For the text-containing cell, return its midpoint in (x, y) coordinate format. 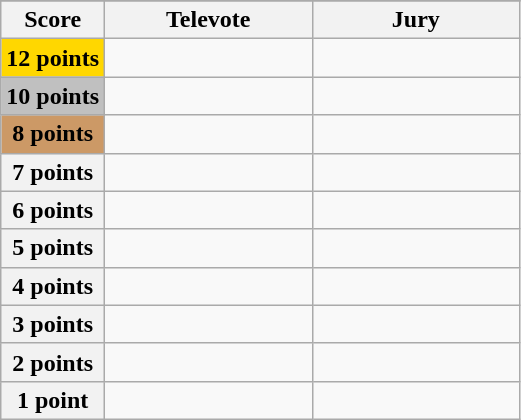
Jury (416, 20)
7 points (53, 172)
2 points (53, 362)
Televote (209, 20)
Score (53, 20)
5 points (53, 248)
1 point (53, 400)
4 points (53, 286)
10 points (53, 96)
6 points (53, 210)
12 points (53, 58)
3 points (53, 324)
8 points (53, 134)
